Search for the cell housing the specified text and yield its [X, Y] center coordinate. 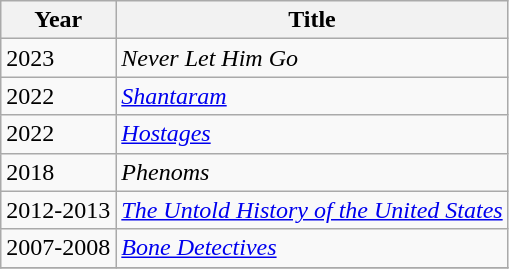
Never Let Him Go [312, 58]
Year [58, 20]
2018 [58, 172]
Bone Detectives [312, 248]
2007-2008 [58, 248]
Hostages [312, 134]
2023 [58, 58]
Phenoms [312, 172]
The Untold History of the United States [312, 210]
Shantaram [312, 96]
2012-2013 [58, 210]
Title [312, 20]
